Return [x, y] of the center of cell containing provided text 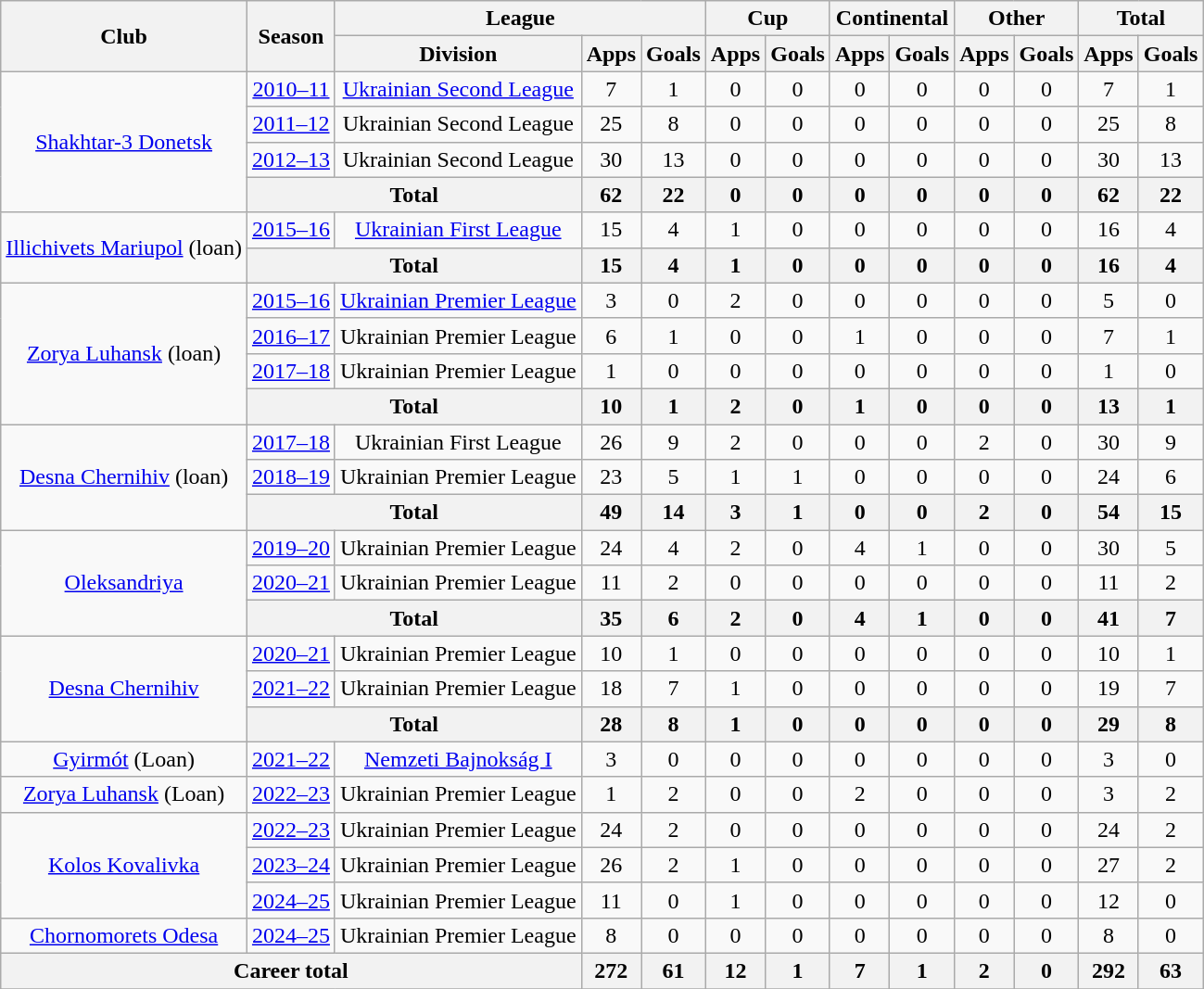
Other [1017, 19]
2019–20 [291, 548]
Desna Chernihiv (loan) [124, 477]
41 [1109, 618]
27 [1109, 865]
Zorya Luhansk (Loan) [124, 794]
292 [1109, 970]
14 [674, 513]
49 [611, 513]
29 [1109, 724]
2023–24 [291, 865]
Cup [767, 19]
2018–19 [291, 477]
23 [611, 477]
28 [611, 724]
Continental [892, 19]
272 [611, 970]
19 [1109, 689]
2010–11 [291, 89]
Club [124, 36]
League [520, 19]
35 [611, 618]
Nemzeti Bajnokság I [458, 759]
63 [1171, 970]
Zorya Luhansk (loan) [124, 353]
Oleksandriya [124, 583]
18 [611, 689]
Desna Chernihiv [124, 689]
2016–17 [291, 336]
Illichivets Mariupol (loan) [124, 247]
Chornomorets Odesa [124, 935]
Shakhtar-3 Donetsk [124, 142]
2012–13 [291, 159]
Season [291, 36]
Division [458, 54]
Career total [291, 970]
54 [1109, 513]
Gyirmót (Loan) [124, 759]
2011–12 [291, 124]
61 [674, 970]
Kolos Kovalivka [124, 865]
